Pinpoint the cell where the given text exists, returning its (x, y) midpoint coordinate. 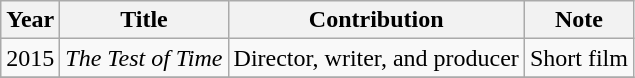
Short film (578, 58)
Contribution (376, 20)
Year (30, 20)
Title (144, 20)
2015 (30, 58)
Note (578, 20)
The Test of Time (144, 58)
Director, writer, and producer (376, 58)
